Capture the cell that displays the provided text and extract its [x, y] central coordinate. 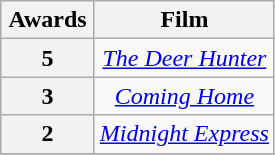
3 [48, 96]
2 [48, 134]
The Deer Hunter [184, 58]
Awards [48, 20]
Coming Home [184, 96]
5 [48, 58]
Midnight Express [184, 134]
Film [184, 20]
